Return [X, Y] of the center of cell containing provided text 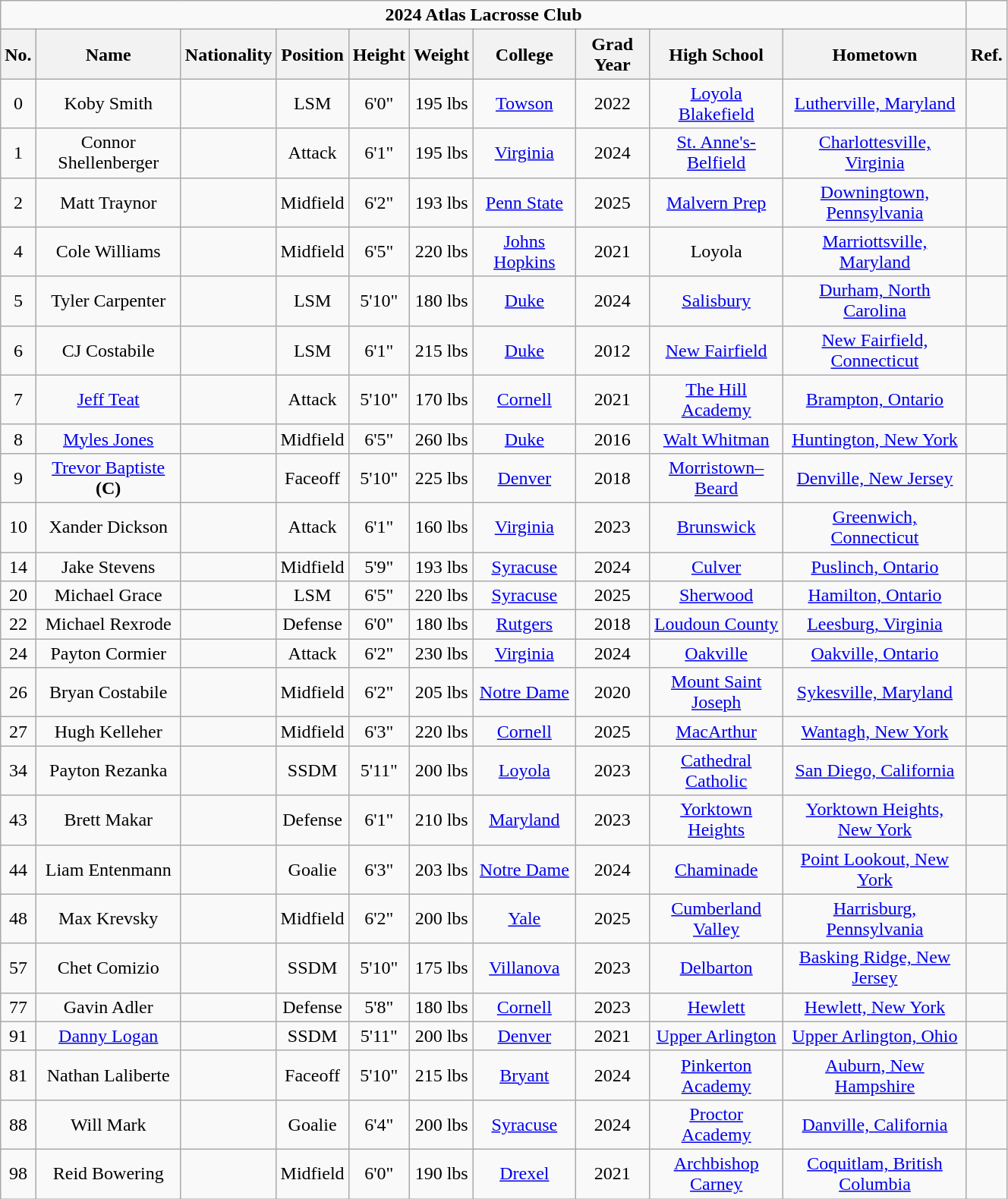
190 lbs [441, 1173]
Harrisburg, Pennsylvania [875, 918]
Wantagh, New York [875, 732]
Reid Bowering [108, 1173]
Myles Jones [108, 439]
High School [717, 55]
24 [18, 653]
Delbarton [717, 968]
Sykesville, Maryland [875, 692]
New Fairfield [717, 351]
Weight [441, 55]
Walt Whitman [717, 439]
10 [18, 527]
Rutgers [524, 625]
160 lbs [441, 527]
Point Lookout, New York [875, 870]
0 [18, 103]
Oakville, Ontario [875, 653]
Culver [717, 567]
210 lbs [441, 820]
8 [18, 439]
Ref. [987, 55]
Bryan Costabile [108, 692]
14 [18, 567]
Auburn, New Hampshire [875, 1075]
Basking Ridge, New Jersey [875, 968]
Payton Rezanka [108, 771]
Coquitlam, British Columbia [875, 1173]
Brampton, Ontario [875, 399]
Mount Saint Joseph [717, 692]
9 [18, 478]
Lutherville, Maryland [875, 103]
34 [18, 771]
Huntington, New York [875, 439]
Hewlett [717, 1007]
2016 [613, 439]
Drexel [524, 1173]
St. Anne's-Belfield [717, 153]
Villanova [524, 968]
91 [18, 1036]
Brett Makar [108, 820]
Downingtown, Pennsylvania [875, 202]
5 [18, 301]
Morristown–Beard [717, 478]
Michael Rexrode [108, 625]
225 lbs [441, 478]
Loudoun County [717, 625]
Payton Cormier [108, 653]
Upper Arlington, Ohio [875, 1036]
Grad Year [613, 55]
2022 [613, 103]
Salisbury [717, 301]
44 [18, 870]
Denville, New Jersey [875, 478]
Will Mark [108, 1125]
MacArthur [717, 732]
Bryant [524, 1075]
Johns Hopkins [524, 252]
175 lbs [441, 968]
Yorktown Heights [717, 820]
The Hill Academy [717, 399]
Michael Grace [108, 596]
Chet Comizio [108, 968]
Puslinch, Ontario [875, 567]
Jeff Teat [108, 399]
Greenwich, Connecticut [875, 527]
2020 [613, 692]
230 lbs [441, 653]
CJ Costabile [108, 351]
2 [18, 202]
Brunswick [717, 527]
Name [108, 55]
26 [18, 692]
No. [18, 55]
48 [18, 918]
1 [18, 153]
170 lbs [441, 399]
Cathedral Catholic [717, 771]
98 [18, 1173]
Oakville [717, 653]
Tyler Carpenter [108, 301]
205 lbs [441, 692]
Sherwood [717, 596]
Hometown [875, 55]
5'8" [379, 1007]
7 [18, 399]
Hewlett, New York [875, 1007]
5'9" [379, 567]
77 [18, 1007]
Matt Traynor [108, 202]
Danville, California [875, 1125]
Koby Smith [108, 103]
Towson [524, 103]
Proctor Academy [717, 1125]
Gavin Adler [108, 1007]
Trevor Baptiste (C) [108, 478]
Archbishop Carney [717, 1173]
203 lbs [441, 870]
Nationality [228, 55]
San Diego, California [875, 771]
Connor Shellenberger [108, 153]
Nathan Laliberte [108, 1075]
Yorktown Heights, New York [875, 820]
Durham, North Carolina [875, 301]
2012 [613, 351]
College [524, 55]
81 [18, 1075]
Leesburg, Virginia [875, 625]
27 [18, 732]
Hamilton, Ontario [875, 596]
Hugh Kelleher [108, 732]
4 [18, 252]
22 [18, 625]
Chaminade [717, 870]
Position [313, 55]
New Fairfield, Connecticut [875, 351]
6'4" [379, 1125]
43 [18, 820]
Yale [524, 918]
Height [379, 55]
Upper Arlington [717, 1036]
Marriottsville, Maryland [875, 252]
88 [18, 1125]
Pinkerton Academy [717, 1075]
Xander Dickson [108, 527]
Maryland [524, 820]
Penn State [524, 202]
260 lbs [441, 439]
2024 Atlas Lacrosse Club [484, 15]
Cumberland Valley [717, 918]
57 [18, 968]
Danny Logan [108, 1036]
Max Krevsky [108, 918]
Malvern Prep [717, 202]
Loyola Blakefield [717, 103]
Jake Stevens [108, 567]
Cole Williams [108, 252]
20 [18, 596]
Liam Entenmann [108, 870]
Charlottesville, Virginia [875, 153]
6 [18, 351]
